From the cell containing the given text, extract its center point as [X, Y] coordinate. 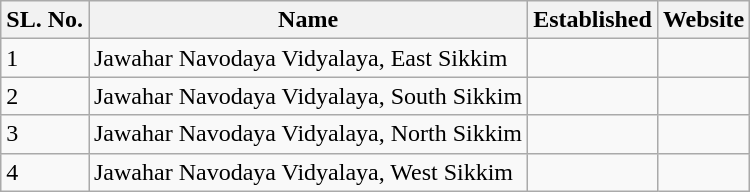
Website [703, 20]
Jawahar Navodaya Vidyalaya, South Sikkim [308, 96]
SL. No. [45, 20]
1 [45, 58]
3 [45, 134]
Jawahar Navodaya Vidyalaya, West Sikkim [308, 172]
Jawahar Navodaya Vidyalaya, North Sikkim [308, 134]
Established [593, 20]
Name [308, 20]
4 [45, 172]
Jawahar Navodaya Vidyalaya, East Sikkim [308, 58]
2 [45, 96]
